Return the (X, Y) coordinate for the center point of the cell that contains the specified text.  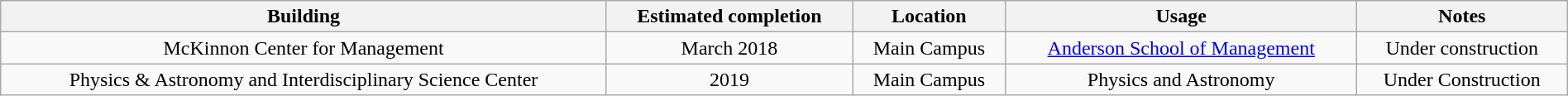
Under Construction (1462, 79)
2019 (729, 79)
Notes (1462, 17)
Physics and Astronomy (1181, 79)
Building (304, 17)
Under construction (1462, 48)
Usage (1181, 17)
Anderson School of Management (1181, 48)
Estimated completion (729, 17)
March 2018 (729, 48)
Physics & Astronomy and Interdisciplinary Science Center (304, 79)
McKinnon Center for Management (304, 48)
Location (930, 17)
